Determine the (x, y) coordinate at the center of the cell enclosing the given text.  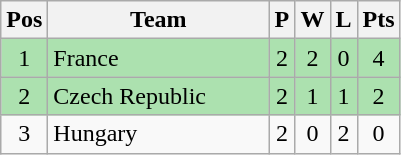
Pos (24, 20)
W (312, 20)
P (282, 20)
Team (158, 20)
Hungary (158, 134)
Czech Republic (158, 96)
France (158, 58)
3 (24, 134)
Pts (378, 20)
4 (378, 58)
L (344, 20)
